Locate the cell with the specified text and output its [x, y] center coordinate. 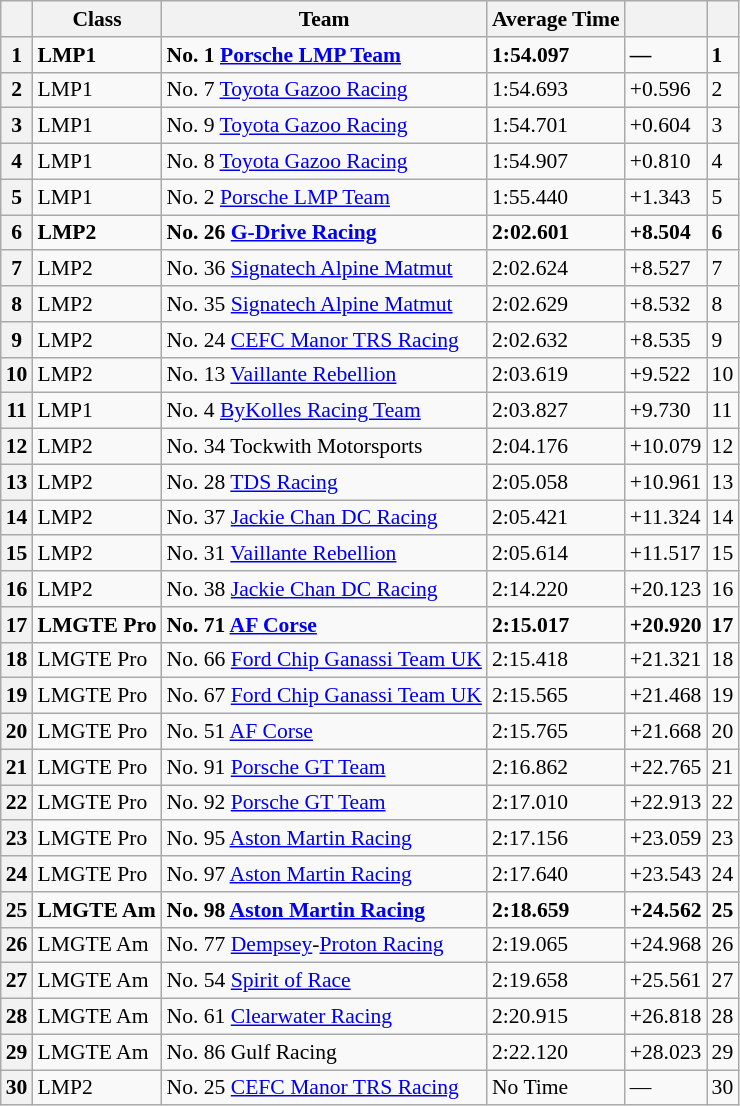
2:19.658 [556, 981]
2:17.010 [556, 803]
+0.596 [666, 90]
+24.968 [666, 945]
2:15.017 [556, 625]
+8.535 [666, 340]
No. 54 Spirit of Race [324, 981]
2:17.640 [556, 874]
+21.321 [666, 660]
+24.562 [666, 910]
2:19.065 [556, 945]
+20.920 [666, 625]
+28.023 [666, 1052]
No. 25 CEFC Manor TRS Racing [324, 1088]
No. 35 Signatech Alpine Matmut [324, 304]
Class [96, 19]
+25.561 [666, 981]
1:54.097 [556, 55]
2:18.659 [556, 910]
No. 61 Clearwater Racing [324, 1017]
+0.604 [666, 126]
2:15.418 [556, 660]
+21.668 [666, 732]
+1.343 [666, 197]
+11.517 [666, 554]
+22.765 [666, 767]
+20.123 [666, 589]
2:05.421 [556, 518]
No. 24 CEFC Manor TRS Racing [324, 340]
+8.504 [666, 233]
+9.522 [666, 375]
No. 31 Vaillante Rebellion [324, 554]
No. 77 Dempsey-Proton Racing [324, 945]
+11.324 [666, 518]
2:15.565 [556, 696]
No. 4 ByKolles Racing Team [324, 411]
No. 86 Gulf Racing [324, 1052]
1:54.907 [556, 162]
No. 8 Toyota Gazoo Racing [324, 162]
2:15.765 [556, 732]
+8.532 [666, 304]
No. 28 TDS Racing [324, 482]
2:05.614 [556, 554]
No. 92 Porsche GT Team [324, 803]
2:14.220 [556, 589]
2:16.862 [556, 767]
2:17.156 [556, 839]
No. 38 Jackie Chan DC Racing [324, 589]
No. 67 Ford Chip Ganassi Team UK [324, 696]
2:05.058 [556, 482]
2:02.629 [556, 304]
1:54.693 [556, 90]
No. 2 Porsche LMP Team [324, 197]
+23.059 [666, 839]
Team [324, 19]
No. 1 Porsche LMP Team [324, 55]
2:02.601 [556, 233]
+10.961 [666, 482]
No. 9 Toyota Gazoo Racing [324, 126]
No. 51 AF Corse [324, 732]
No. 97 Aston Martin Racing [324, 874]
No. 13 Vaillante Rebellion [324, 375]
2:02.624 [556, 269]
Average Time [556, 19]
No. 95 Aston Martin Racing [324, 839]
1:55.440 [556, 197]
2:20.915 [556, 1017]
1:54.701 [556, 126]
+26.818 [666, 1017]
No. 34 Tockwith Motorsports [324, 447]
No. 26 G-Drive Racing [324, 233]
+23.543 [666, 874]
2:22.120 [556, 1052]
No. 91 Porsche GT Team [324, 767]
No. 37 Jackie Chan DC Racing [324, 518]
+8.527 [666, 269]
2:03.619 [556, 375]
No Time [556, 1088]
No. 98 Aston Martin Racing [324, 910]
+10.079 [666, 447]
No. 7 Toyota Gazoo Racing [324, 90]
+22.913 [666, 803]
No. 36 Signatech Alpine Matmut [324, 269]
2:02.632 [556, 340]
No. 66 Ford Chip Ganassi Team UK [324, 660]
+0.810 [666, 162]
+9.730 [666, 411]
No. 71 AF Corse [324, 625]
2:03.827 [556, 411]
2:04.176 [556, 447]
+21.468 [666, 696]
